Search for the cell housing the specified text and yield its (x, y) center coordinate. 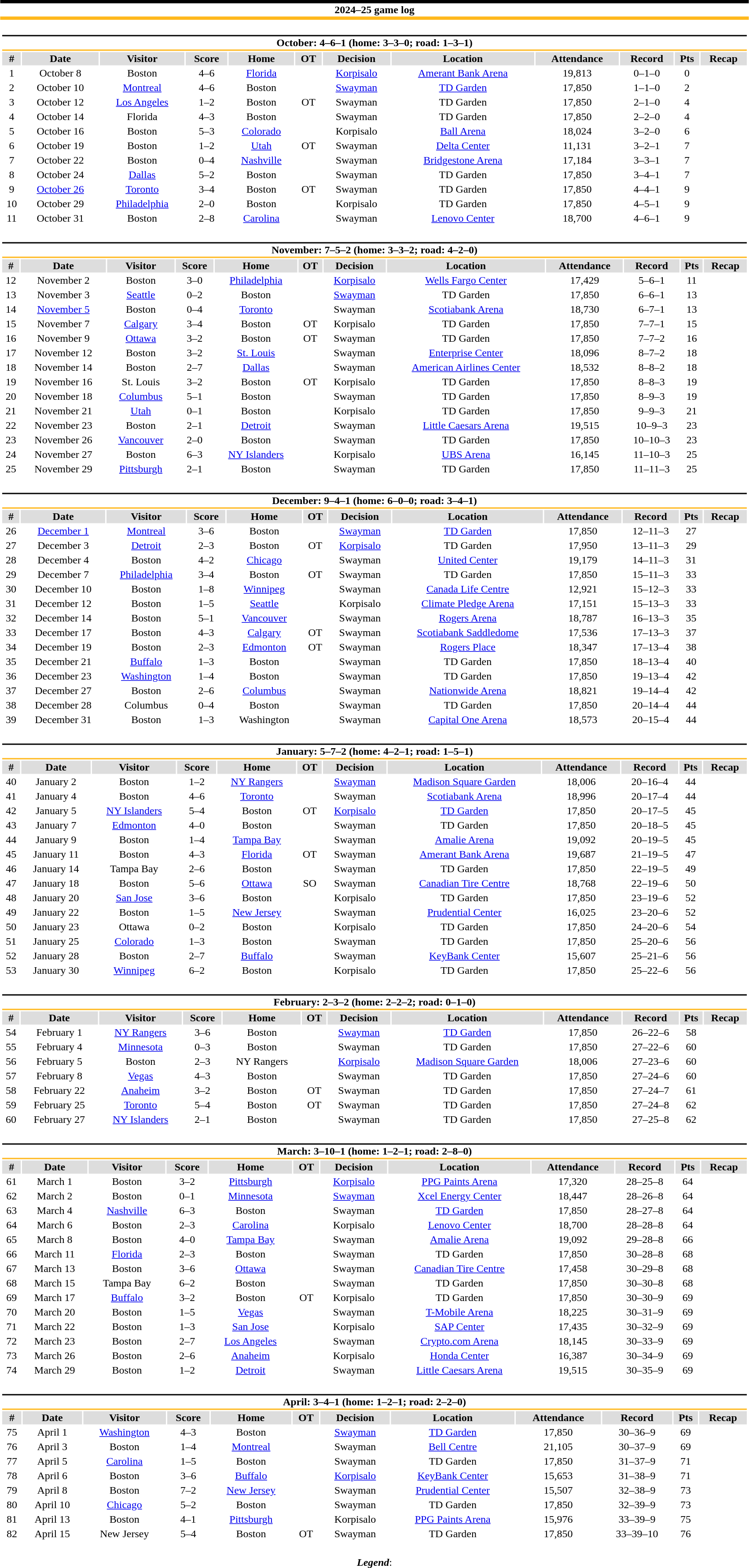
26–22–6 (650, 1032)
5–3 (206, 132)
23–20–6 (650, 913)
4–2 (206, 560)
February 22 (59, 1090)
8–9–3 (651, 396)
Delta Center (463, 146)
American Airlines Center (466, 367)
15,976 (558, 1520)
11–11–3 (651, 469)
18,532 (584, 367)
April 1 (52, 1433)
57 (11, 1076)
November 18 (63, 396)
30–32–9 (645, 1327)
30–37–9 (637, 1447)
15–12–3 (650, 589)
April 15 (52, 1534)
1–8 (206, 589)
80 (11, 1505)
18,447 (573, 1196)
December 10 (63, 589)
5 (11, 132)
27–24–6 (650, 1076)
Crypto.com Arena (459, 1341)
November 29 (63, 469)
February 27 (59, 1119)
31–38–9 (637, 1476)
December 21 (63, 662)
17–13–4 (650, 647)
January 25 (56, 942)
33–39–9 (637, 1520)
46 (11, 869)
15–13–3 (650, 604)
October 19 (61, 146)
72 (11, 1341)
18,024 (577, 132)
15–11–3 (650, 575)
December 27 (63, 691)
December: 9–4–1 (home: 6–0–0; road: 3–4–1) (374, 501)
25–21–6 (650, 956)
55 (11, 1047)
17,184 (577, 161)
17 (11, 353)
October 8 (61, 73)
1 (11, 73)
February 25 (59, 1105)
November 16 (63, 382)
0–1–0 (647, 73)
20–14–4 (650, 705)
36 (11, 676)
December 23 (63, 676)
2–1–0 (647, 102)
27–24–8 (650, 1105)
Wells Fargo Center (466, 280)
9–9–3 (651, 411)
18,573 (583, 720)
December 3 (63, 546)
November 12 (63, 353)
December 19 (63, 647)
5–6 (197, 884)
28 (11, 560)
January 5 (56, 811)
October 24 (61, 175)
4–5–1 (647, 204)
32–39–9 (637, 1505)
3–0 (195, 280)
Bridgestone Arena (463, 161)
10–9–3 (651, 425)
February: 2–3–2 (home: 2–2–2; road: 0–1–0) (374, 1002)
1–1–0 (647, 88)
17,435 (573, 1327)
February 4 (59, 1047)
19,687 (581, 855)
16–13–3 (650, 618)
April 8 (52, 1491)
March 29 (55, 1370)
82 (11, 1534)
65 (11, 1240)
20–19–5 (650, 840)
January 28 (56, 956)
March: 3–10–1 (home: 1–2–1; road: 2–8–0) (374, 1151)
18,225 (573, 1312)
20–16–4 (650, 782)
October 12 (61, 102)
28–26–8 (645, 1196)
18,768 (581, 884)
27–22–6 (650, 1047)
November 5 (63, 309)
12–11–3 (650, 531)
17,950 (583, 546)
3 (11, 102)
4–1 (188, 1520)
11,131 (577, 146)
Enterprise Center (466, 353)
January 23 (56, 927)
January 9 (56, 840)
25–20–6 (650, 942)
77 (11, 1462)
October 31 (61, 219)
Xcel Energy Center (459, 1196)
25–22–6 (650, 971)
14 (11, 309)
18,145 (573, 1341)
51 (11, 942)
15,607 (581, 956)
28–25–8 (645, 1182)
UBS Arena (466, 454)
21,105 (558, 1447)
Honda Center (459, 1356)
15,507 (558, 1491)
30–36–9 (637, 1433)
October 29 (61, 204)
27–25–8 (650, 1119)
March 8 (55, 1240)
3–4–1 (647, 175)
January 14 (56, 869)
30–30–9 (645, 1298)
January 7 (56, 826)
20–15–4 (650, 720)
12 (11, 280)
January 18 (56, 884)
70 (11, 1312)
22 (11, 425)
T-Mobile Arena (459, 1312)
22–19–6 (650, 884)
January: 5–7–2 (home: 4–2–1; road: 1–5–1) (374, 751)
October: 4–6–1 (home: 3–3–0; road: 1–3–1) (374, 43)
March 13 (55, 1269)
December 12 (63, 604)
2–2–0 (647, 117)
27–23–6 (650, 1061)
March 15 (55, 1283)
3–2–1 (647, 146)
December 7 (63, 575)
January 30 (56, 971)
30–33–9 (645, 1341)
April 10 (52, 1505)
March 2 (55, 1196)
79 (11, 1491)
17,536 (583, 633)
0–3 (202, 1047)
December 4 (63, 560)
3–3–1 (647, 161)
April 5 (52, 1462)
Canada Life Centre (468, 589)
12,921 (583, 589)
30–30–8 (645, 1283)
November 23 (63, 425)
28–27–8 (645, 1211)
January 22 (56, 913)
2024–25 game log (374, 10)
41 (11, 797)
November 7 (63, 324)
October 22 (61, 161)
17,151 (583, 604)
February 5 (59, 1061)
81 (11, 1520)
63 (11, 1211)
59 (11, 1105)
November 2 (63, 280)
18,821 (583, 691)
19–13–4 (650, 676)
Ball Arena (463, 132)
32–38–9 (637, 1491)
31–37–9 (637, 1462)
48 (11, 898)
Nationwide Arena (468, 691)
March 4 (55, 1211)
22–19–5 (650, 869)
14–11–3 (650, 560)
December 28 (63, 705)
28–28–8 (645, 1225)
30–28–8 (645, 1254)
4–6–1 (647, 219)
16,387 (573, 1356)
24–20–6 (650, 927)
SAP Center (459, 1327)
17,458 (573, 1269)
March 20 (55, 1312)
18,096 (584, 353)
November: 7–5–2 (home: 3–3–2; road: 4–2–0) (374, 250)
April 3 (52, 1447)
26 (11, 531)
16,145 (584, 454)
November 14 (63, 367)
6–7–1 (651, 309)
March 6 (55, 1225)
15,653 (558, 1476)
5–6–1 (651, 280)
February 8 (59, 1076)
Rogers Place (468, 647)
November 26 (63, 440)
0 (687, 73)
17,320 (573, 1182)
November 21 (63, 411)
November 3 (63, 295)
16,025 (581, 913)
29–28–8 (645, 1240)
October 14 (61, 117)
27–24–7 (650, 1090)
March 22 (55, 1327)
November 27 (63, 454)
19,179 (583, 560)
53 (11, 971)
7–7–2 (651, 338)
Bell Centre (452, 1447)
18,787 (583, 618)
March 23 (55, 1341)
13–11–3 (650, 546)
19,813 (577, 73)
January 11 (56, 855)
18–13–4 (650, 662)
43 (11, 826)
October 26 (61, 190)
34 (11, 647)
17–13–3 (650, 633)
30–34–9 (645, 1356)
March 1 (55, 1182)
December 14 (63, 618)
20 (11, 396)
3–2–0 (647, 132)
17,429 (584, 280)
March 17 (55, 1298)
20–18–5 (650, 826)
30–31–9 (645, 1312)
19–14–4 (650, 691)
30 (11, 589)
7–7–1 (651, 324)
April 6 (52, 1476)
April 13 (52, 1520)
December 1 (63, 531)
8 (11, 175)
39 (11, 720)
November 9 (63, 338)
April: 3–4–1 (home: 1–2–1; road: 2–2–0) (374, 1402)
2–8 (206, 219)
October 16 (61, 132)
32 (11, 618)
United Center (468, 560)
21–19–5 (650, 855)
Rogers Arena (468, 618)
8–8–2 (651, 367)
December 31 (63, 720)
February 1 (59, 1032)
30–35–9 (645, 1370)
March 11 (55, 1254)
33–39–10 (637, 1534)
78 (11, 1476)
January 4 (56, 797)
18,347 (583, 647)
10 (11, 204)
11–10–3 (651, 454)
January 2 (56, 782)
Capital One Arena (468, 720)
67 (11, 1269)
10–10–3 (651, 440)
March 26 (55, 1356)
20–17–4 (650, 797)
8–7–2 (651, 353)
7–2 (188, 1491)
20–17–5 (650, 811)
74 (11, 1370)
30–29–8 (645, 1269)
18,730 (584, 309)
January 20 (56, 898)
Scotiabank Saddledome (468, 633)
18,996 (581, 797)
December 17 (63, 633)
4–4–1 (647, 190)
6–6–1 (651, 295)
24 (11, 454)
SO (310, 884)
October 10 (61, 88)
Climate Pledge Arena (468, 604)
23–19–6 (650, 898)
8–8–3 (651, 382)
